Find where the given text appears and provide that cell's center as (X, Y) coordinate. 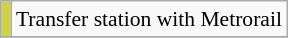
Transfer station with Metrorail (149, 19)
